Scan for the cell matching the given text and deliver its [x, y] coordinate at center. 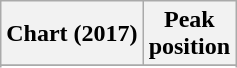
Chart (2017) [72, 34]
Peakposition [189, 34]
